Return [X, Y] of the center of cell containing provided text 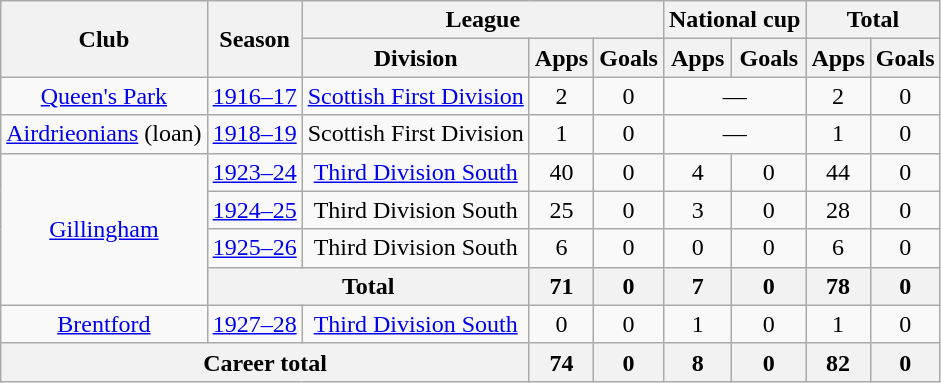
Division [416, 58]
1916–17 [254, 96]
1925–26 [254, 248]
82 [838, 362]
71 [561, 286]
8 [697, 362]
28 [838, 210]
44 [838, 172]
Gillingham [104, 229]
4 [697, 172]
25 [561, 210]
National cup [734, 20]
78 [838, 286]
74 [561, 362]
Queen's Park [104, 96]
7 [697, 286]
Club [104, 39]
1918–19 [254, 134]
Airdrieonians (loan) [104, 134]
1924–25 [254, 210]
3 [697, 210]
1923–24 [254, 172]
40 [561, 172]
1927–28 [254, 324]
Season [254, 39]
Career total [266, 362]
Brentford [104, 324]
League [482, 20]
